Determine the [x, y] coordinate at the center of the cell enclosing the given text.  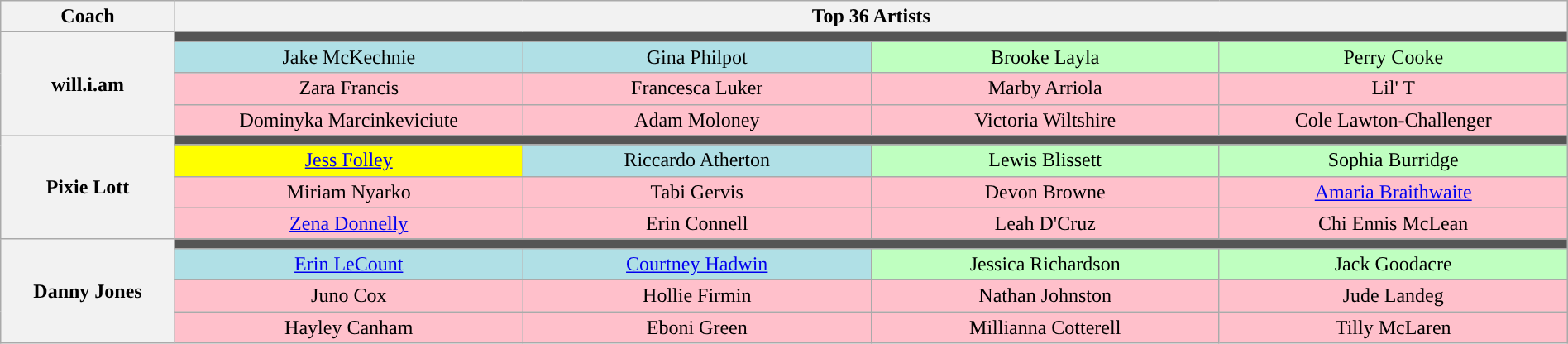
Hollie Firmin [696, 295]
Pixie Lott [88, 187]
Jess Folley [349, 160]
Eboni Green [696, 327]
Miriam Nyarko [349, 192]
Amaria Braithwaite [1393, 192]
Riccardo Atherton [696, 160]
Devon Browne [1045, 192]
Gina Philpot [696, 57]
Cole Lawton-Challenger [1393, 120]
Jack Goodacre [1393, 264]
Erin Connell [696, 223]
Marby Arriola [1045, 88]
Top 36 Artists [871, 17]
Jude Landeg [1393, 295]
Juno Cox [349, 295]
Francesca Luker [696, 88]
Lewis Blissett [1045, 160]
Danny Jones [88, 291]
Perry Cooke [1393, 57]
Tabi Gervis [696, 192]
Zara Francis [349, 88]
Jake McKechnie [349, 57]
Jessica Richardson [1045, 264]
Lil' T [1393, 88]
Zena Donnelly [349, 223]
Brooke Layla [1045, 57]
Sophia Burridge [1393, 160]
Chi Ennis McLean [1393, 223]
will.i.am [88, 84]
Adam Moloney [696, 120]
Coach [88, 17]
Nathan Johnston [1045, 295]
Erin LeCount [349, 264]
Millianna Cotterell [1045, 327]
Dominyka Marcinkeviciute [349, 120]
Courtney Hadwin [696, 264]
Hayley Canham [349, 327]
Tilly McLaren [1393, 327]
Victoria Wiltshire [1045, 120]
Leah D'Cruz [1045, 223]
